Provide the (x, y) coordinate of the cell's center where the given text is located.  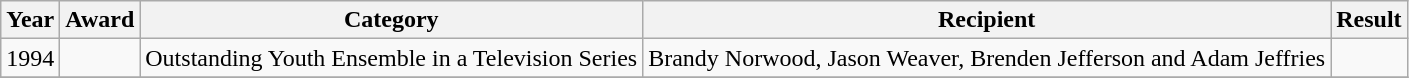
Award (100, 20)
1994 (30, 58)
Year (30, 20)
Result (1369, 20)
Outstanding Youth Ensemble in a Television Series (392, 58)
Category (392, 20)
Brandy Norwood, Jason Weaver, Brenden Jefferson and Adam Jeffries (987, 58)
Recipient (987, 20)
